Return the (X, Y) coordinate for the center point of the cell that contains the specified text.  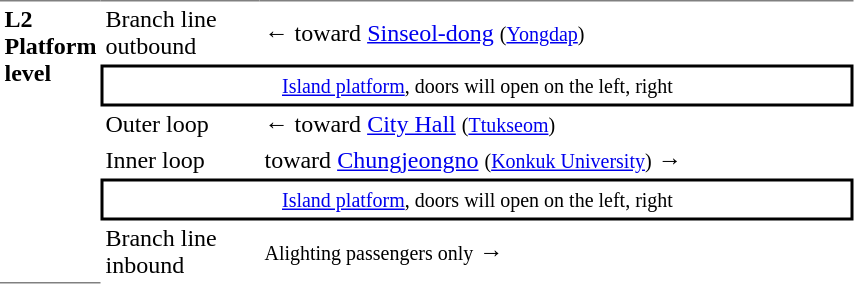
Branch line inbound (180, 252)
← toward Sinseol-dong (Yongdap) (557, 32)
Alighting passengers only → (557, 252)
Branch line outbound (180, 32)
Inner loop (180, 160)
L2Platform level (50, 142)
Outer loop (180, 124)
toward Chungjeongno (Konkuk University) → (557, 160)
← toward City Hall (Ttukseom) (557, 124)
